Find where the given text appears and provide that cell's center as (X, Y) coordinate. 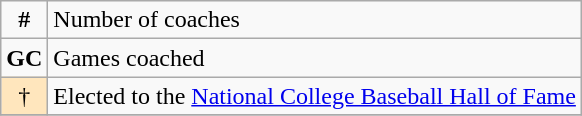
Elected to the National College Baseball Hall of Fame (315, 96)
# (24, 20)
GC (24, 58)
Games coached (315, 58)
† (24, 96)
Number of coaches (315, 20)
